Determine the [X, Y] coordinate at the center of the cell enclosing the given text.  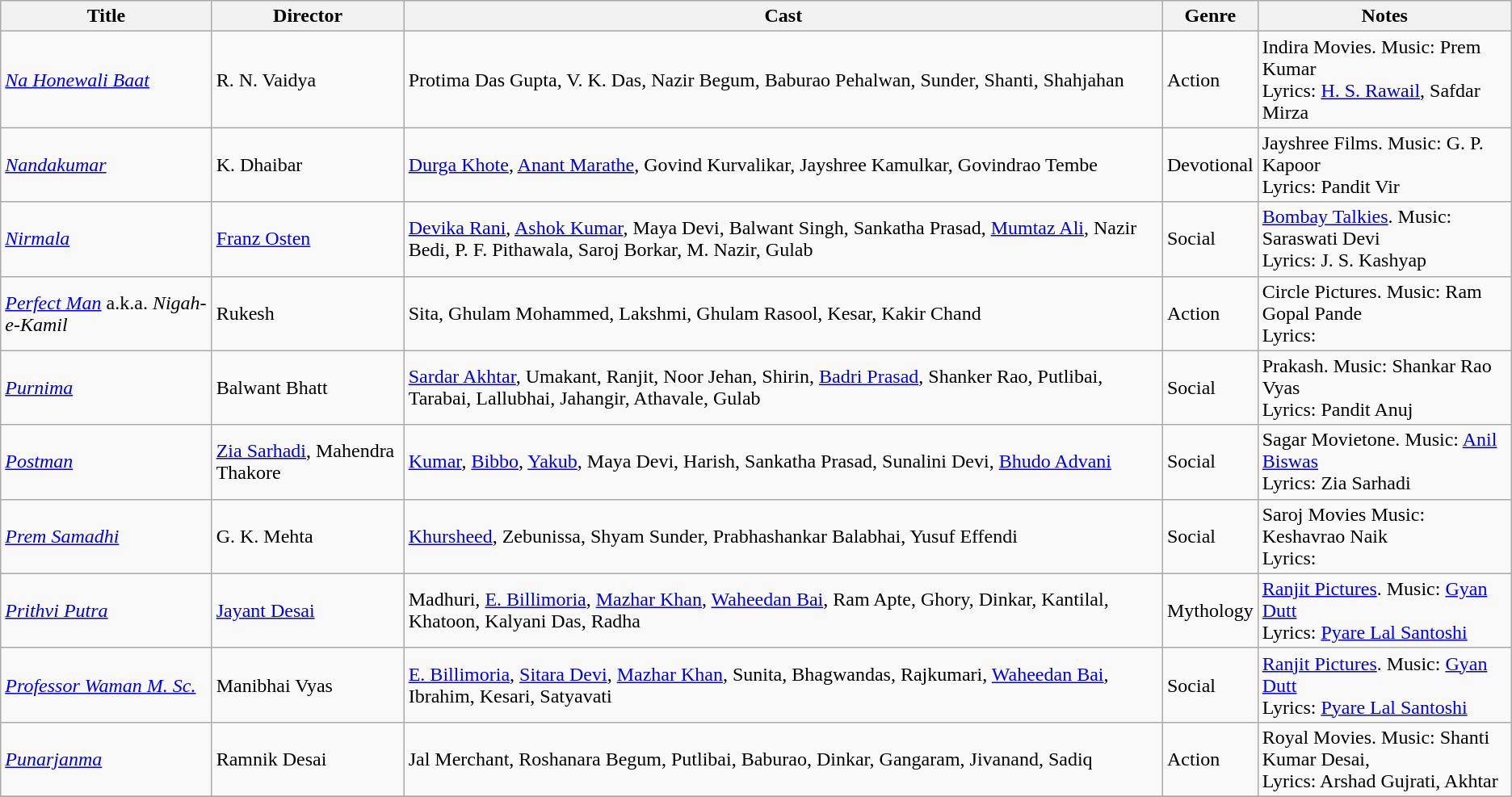
Jal Merchant, Roshanara Begum, Putlibai, Baburao, Dinkar, Gangaram, Jivanand, Sadiq [783, 759]
Director [308, 16]
Na Honewali Baat [107, 79]
G. K. Mehta [308, 536]
Rukesh [308, 313]
Nandakumar [107, 165]
Sita, Ghulam Mohammed, Lakshmi, Ghulam Rasool, Kesar, Kakir Chand [783, 313]
K. Dhaibar [308, 165]
E. Billimoria, Sitara Devi, Mazhar Khan, Sunita, Bhagwandas, Rajkumari, Waheedan Bai, Ibrahim, Kesari, Satyavati [783, 685]
Punarjanma [107, 759]
Royal Movies. Music: Shanti Kumar Desai,Lyrics: Arshad Gujrati, Akhtar [1384, 759]
Nirmala [107, 239]
Sardar Akhtar, Umakant, Ranjit, Noor Jehan, Shirin, Badri Prasad, Shanker Rao, Putlibai, Tarabai, Lallubhai, Jahangir, Athavale, Gulab [783, 388]
Mythology [1210, 610]
Kumar, Bibbo, Yakub, Maya Devi, Harish, Sankatha Prasad, Sunalini Devi, Bhudo Advani [783, 462]
Devika Rani, Ashok Kumar, Maya Devi, Balwant Singh, Sankatha Prasad, Mumtaz Ali, Nazir Bedi, P. F. Pithawala, Saroj Borkar, M. Nazir, Gulab [783, 239]
Purnima [107, 388]
Ramnik Desai [308, 759]
Prithvi Putra [107, 610]
Khursheed, Zebunissa, Shyam Sunder, Prabhashankar Balabhai, Yusuf Effendi [783, 536]
Circle Pictures. Music: Ram Gopal PandeLyrics: [1384, 313]
Madhuri, E. Billimoria, Mazhar Khan, Waheedan Bai, Ram Apte, Ghory, Dinkar, Kantilal, Khatoon, Kalyani Das, Radha [783, 610]
Postman [107, 462]
Indira Movies. Music: Prem KumarLyrics: H. S. Rawail, Safdar Mirza [1384, 79]
Balwant Bhatt [308, 388]
Saroj Movies Music: Keshavrao NaikLyrics: [1384, 536]
Title [107, 16]
Bombay Talkies. Music: Saraswati DeviLyrics: J. S. Kashyap [1384, 239]
Perfect Man a.k.a. Nigah-e-Kamil [107, 313]
Prem Samadhi [107, 536]
Franz Osten [308, 239]
Genre [1210, 16]
Cast [783, 16]
Professor Waman M. Sc. [107, 685]
Jayshree Films. Music: G. P. KapoorLyrics: Pandit Vir [1384, 165]
Sagar Movietone. Music: Anil BiswasLyrics: Zia Sarhadi [1384, 462]
Durga Khote, Anant Marathe, Govind Kurvalikar, Jayshree Kamulkar, Govindrao Tembe [783, 165]
Zia Sarhadi, Mahendra Thakore [308, 462]
Manibhai Vyas [308, 685]
Protima Das Gupta, V. K. Das, Nazir Begum, Baburao Pehalwan, Sunder, Shanti, Shahjahan [783, 79]
Notes [1384, 16]
R. N. Vaidya [308, 79]
Prakash. Music: Shankar Rao VyasLyrics: Pandit Anuj [1384, 388]
Jayant Desai [308, 610]
Devotional [1210, 165]
